Return (X, Y) of the center of cell containing provided text 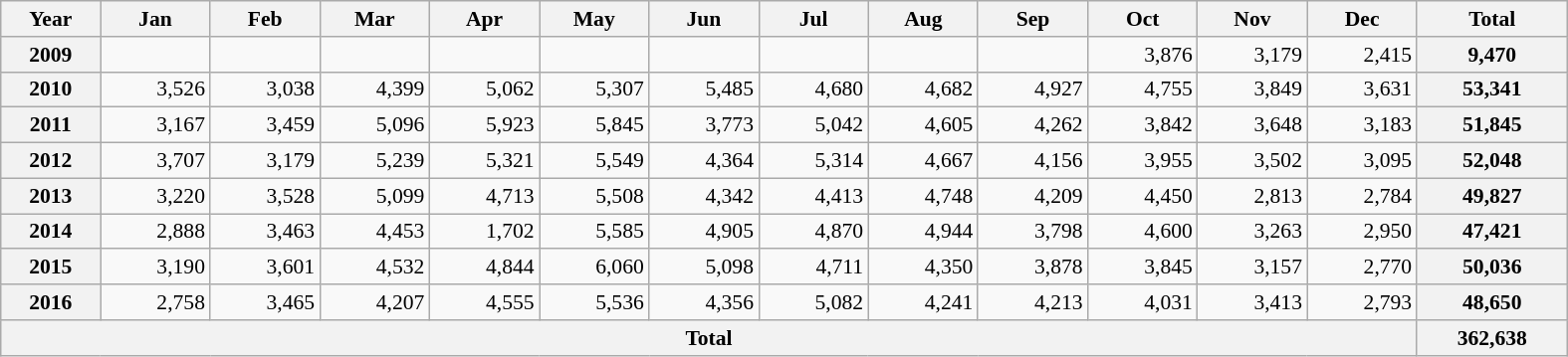
2,415 (1362, 55)
3,095 (1362, 161)
2014 (51, 232)
4,342 (704, 196)
5,082 (813, 302)
2,770 (1362, 268)
5,845 (594, 125)
49,827 (1491, 196)
5,239 (374, 161)
4,713 (484, 196)
4,399 (374, 89)
4,350 (923, 268)
3,773 (704, 125)
2010 (51, 89)
4,532 (374, 268)
3,798 (1032, 232)
Dec (1362, 19)
2,950 (1362, 232)
4,453 (374, 232)
5,321 (484, 161)
50,036 (1491, 268)
3,463 (265, 232)
3,876 (1143, 55)
3,849 (1252, 89)
3,502 (1252, 161)
3,183 (1362, 125)
51,845 (1491, 125)
5,307 (594, 89)
2013 (51, 196)
Apr (484, 19)
4,870 (813, 232)
5,485 (704, 89)
Oct (1143, 19)
3,465 (265, 302)
4,356 (704, 302)
4,207 (374, 302)
3,528 (265, 196)
Year (51, 19)
47,421 (1491, 232)
4,905 (704, 232)
2011 (51, 125)
Jul (813, 19)
362,638 (1491, 338)
4,555 (484, 302)
4,413 (813, 196)
4,748 (923, 196)
Nov (1252, 19)
5,923 (484, 125)
2009 (51, 55)
4,711 (813, 268)
2012 (51, 161)
5,585 (594, 232)
Jun (704, 19)
3,526 (155, 89)
3,413 (1252, 302)
4,450 (1143, 196)
3,707 (155, 161)
5,314 (813, 161)
3,459 (265, 125)
3,631 (1362, 89)
3,878 (1032, 268)
2,793 (1362, 302)
3,190 (155, 268)
5,096 (374, 125)
2016 (51, 302)
4,031 (1143, 302)
3,157 (1252, 268)
5,062 (484, 89)
Mar (374, 19)
2,888 (155, 232)
4,156 (1032, 161)
4,844 (484, 268)
2,813 (1252, 196)
5,099 (374, 196)
48,650 (1491, 302)
3,601 (265, 268)
1,702 (484, 232)
3,648 (1252, 125)
52,048 (1491, 161)
4,667 (923, 161)
9,470 (1491, 55)
4,262 (1032, 125)
May (594, 19)
2,784 (1362, 196)
Jan (155, 19)
4,927 (1032, 89)
4,944 (923, 232)
5,042 (813, 125)
5,549 (594, 161)
3,955 (1143, 161)
4,605 (923, 125)
4,680 (813, 89)
3,842 (1143, 125)
Aug (923, 19)
4,209 (1032, 196)
2,758 (155, 302)
5,508 (594, 196)
3,263 (1252, 232)
4,241 (923, 302)
4,682 (923, 89)
3,845 (1143, 268)
4,600 (1143, 232)
Feb (265, 19)
3,167 (155, 125)
5,536 (594, 302)
4,755 (1143, 89)
2015 (51, 268)
6,060 (594, 268)
5,098 (704, 268)
53,341 (1491, 89)
3,038 (265, 89)
4,364 (704, 161)
3,220 (155, 196)
4,213 (1032, 302)
Sep (1032, 19)
